Return [X, Y] of the center of cell containing provided text 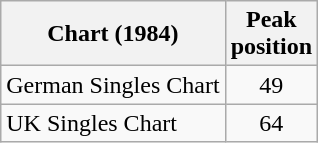
German Singles Chart [113, 85]
64 [271, 123]
49 [271, 85]
Chart (1984) [113, 34]
UK Singles Chart [113, 123]
Peakposition [271, 34]
